Output the [X, Y] coordinate of the center of the cell containing the given text.  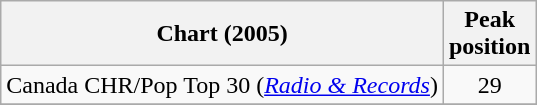
Chart (2005) [222, 34]
Peakposition [489, 34]
Canada CHR/Pop Top 30 (Radio & Records) [222, 85]
29 [489, 85]
